Capture the cell that displays the provided text and extract its [X, Y] central coordinate. 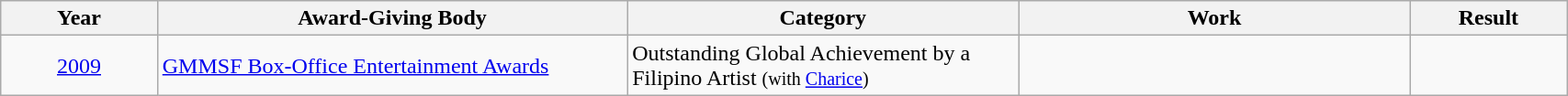
Award-Giving Body [391, 18]
2009 [79, 66]
Year [79, 18]
Outstanding Global Achievement by a Filipino Artist (with Charice) [823, 66]
Category [823, 18]
Work [1214, 18]
Result [1488, 18]
GMMSF Box-Office Entertainment Awards [391, 66]
